Scan for the cell matching the given text and deliver its (X, Y) coordinate at center. 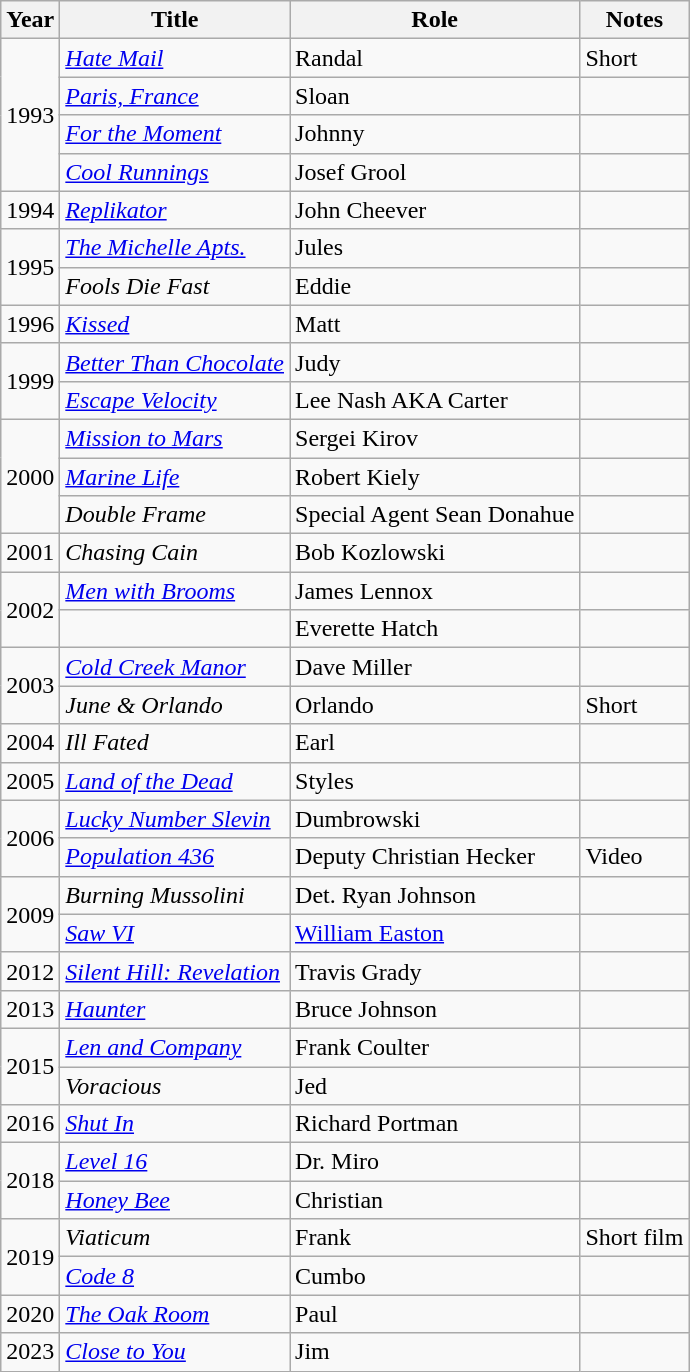
Double Frame (175, 515)
Lucky Number Slevin (175, 819)
Orlando (435, 705)
The Oak Room (175, 1314)
Ill Fated (175, 743)
Land of the Dead (175, 781)
Det. Ryan Johnson (435, 895)
Men with Brooms (175, 591)
Christian (435, 1200)
Dumbrowski (435, 819)
2003 (30, 686)
Paul (435, 1314)
Deputy Christian Hecker (435, 857)
Year (30, 20)
Dr. Miro (435, 1162)
2018 (30, 1181)
Shut In (175, 1124)
Cool Runnings (175, 172)
Mission to Mars (175, 438)
1995 (30, 267)
2005 (30, 781)
1994 (30, 210)
Haunter (175, 1009)
Bob Kozlowski (435, 553)
Viaticum (175, 1238)
Notes (634, 20)
Voracious (175, 1085)
Bruce Johnson (435, 1009)
Population 436 (175, 857)
2015 (30, 1066)
2009 (30, 914)
1993 (30, 115)
Code 8 (175, 1276)
Replikator (175, 210)
2000 (30, 476)
Cumbo (435, 1276)
Short film (634, 1238)
Honey Bee (175, 1200)
Travis Grady (435, 971)
2006 (30, 838)
Sloan (435, 96)
Earl (435, 743)
Matt (435, 324)
Everette Hatch (435, 629)
Johnny (435, 134)
Josef Grool (435, 172)
2012 (30, 971)
Frank (435, 1238)
Jim (435, 1352)
Styles (435, 781)
2023 (30, 1352)
John Cheever (435, 210)
Burning Mussolini (175, 895)
Close to You (175, 1352)
2019 (30, 1257)
Cold Creek Manor (175, 667)
Level 16 (175, 1162)
2002 (30, 610)
2016 (30, 1124)
Silent Hill: Revelation (175, 971)
Paris, France (175, 96)
Kissed (175, 324)
2013 (30, 1009)
Jules (435, 248)
Role (435, 20)
Saw VI (175, 933)
James Lennox (435, 591)
The Michelle Apts. (175, 248)
Eddie (435, 286)
Richard Portman (435, 1124)
1996 (30, 324)
Robert Kiely (435, 477)
2001 (30, 553)
Randal (435, 58)
2004 (30, 743)
Better Than Chocolate (175, 362)
Escape Velocity (175, 400)
Jed (435, 1085)
Hate Mail (175, 58)
Chasing Cain (175, 553)
Special Agent Sean Donahue (435, 515)
Frank Coulter (435, 1047)
Lee Nash AKA Carter (435, 400)
Title (175, 20)
Marine Life (175, 477)
Fools Die Fast (175, 286)
For the Moment (175, 134)
1999 (30, 381)
Judy (435, 362)
Len and Company (175, 1047)
William Easton (435, 933)
Dave Miller (435, 667)
Video (634, 857)
Sergei Kirov (435, 438)
June & Orlando (175, 705)
2020 (30, 1314)
